Find where the given text appears and provide that cell's center as [x, y] coordinate. 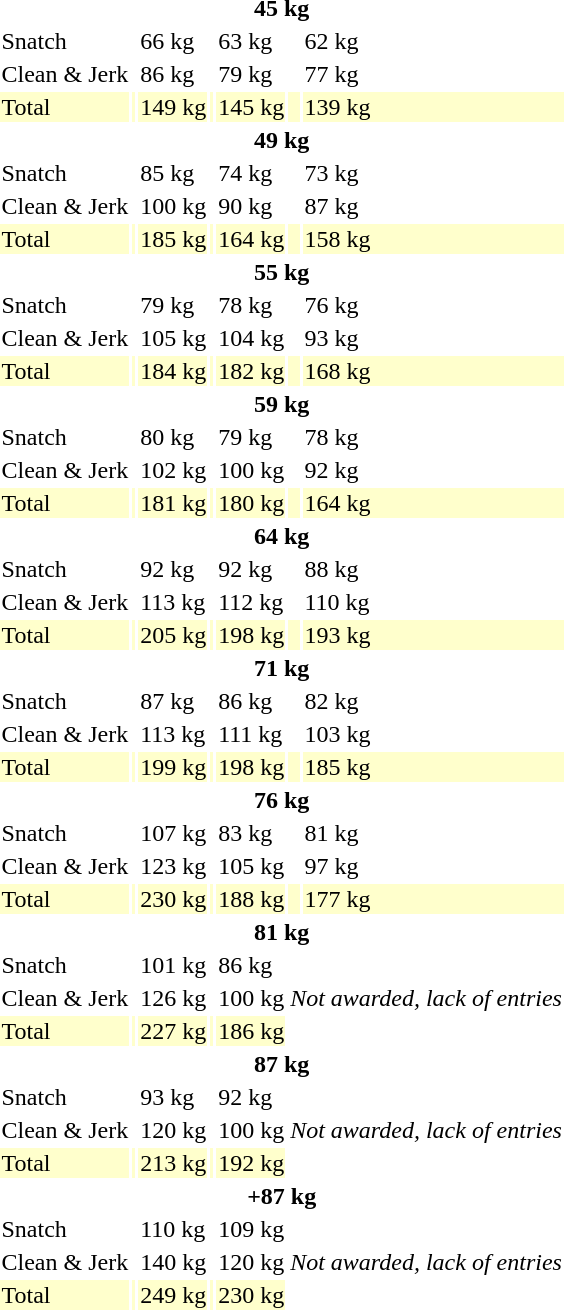
182 kg [252, 371]
158 kg [433, 239]
123 kg [174, 866]
64 kg [282, 536]
59 kg [282, 404]
85 kg [174, 173]
103 kg [433, 734]
97 kg [433, 866]
107 kg [174, 833]
249 kg [174, 1295]
188 kg [252, 899]
88 kg [433, 569]
140 kg [174, 1262]
49 kg [282, 140]
145 kg [252, 107]
199 kg [174, 767]
112 kg [252, 602]
111 kg [252, 734]
62 kg [433, 41]
205 kg [174, 635]
109 kg [252, 1229]
80 kg [174, 437]
213 kg [174, 1163]
83 kg [252, 833]
186 kg [252, 1031]
104 kg [252, 338]
139 kg [433, 107]
66 kg [174, 41]
102 kg [174, 470]
126 kg [174, 998]
180 kg [252, 503]
82 kg [433, 701]
77 kg [433, 74]
74 kg [252, 173]
227 kg [174, 1031]
181 kg [174, 503]
149 kg [174, 107]
+87 kg [282, 1196]
177 kg [433, 899]
63 kg [252, 41]
73 kg [433, 173]
101 kg [174, 965]
193 kg [433, 635]
55 kg [282, 272]
71 kg [282, 668]
168 kg [433, 371]
90 kg [252, 206]
192 kg [252, 1163]
184 kg [174, 371]
